Determine the (x, y) coordinate at the center of the cell enclosing the given text.  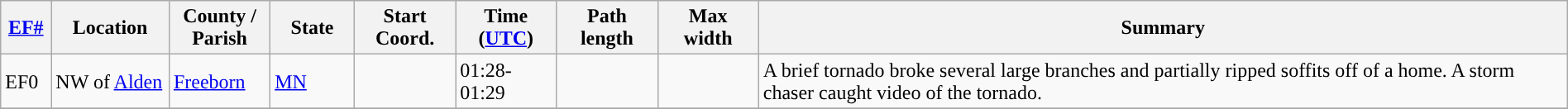
EF0 (26, 81)
Max width (708, 28)
EF# (26, 28)
01:28-01:29 (506, 81)
A brief tornado broke several large branches and partially ripped soffits off of a home. A storm chaser caught video of the tornado. (1163, 81)
Path length (607, 28)
County / Parish (219, 28)
Start Coord. (404, 28)
Freeborn (219, 81)
MN (313, 81)
Location (111, 28)
State (313, 28)
Summary (1163, 28)
NW of Alden (111, 81)
Time (UTC) (506, 28)
